Extract the (X, Y) coordinate from the center of the cell holding the provided text.  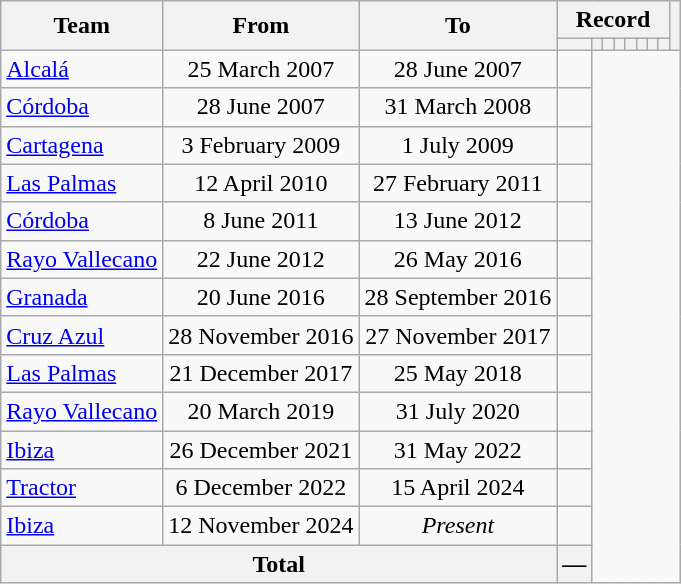
25 March 2007 (261, 69)
1 July 2009 (458, 145)
Cruz Azul (82, 335)
28 November 2016 (261, 335)
22 June 2012 (261, 259)
20 June 2016 (261, 297)
Team (82, 26)
31 May 2022 (458, 449)
31 July 2020 (458, 411)
31 March 2008 (458, 107)
8 June 2011 (261, 221)
21 December 2017 (261, 373)
15 April 2024 (458, 488)
28 September 2016 (458, 297)
26 May 2016 (458, 259)
From (261, 26)
Total (279, 564)
12 November 2024 (261, 526)
12 April 2010 (261, 183)
3 February 2009 (261, 145)
Tractor (82, 488)
25 May 2018 (458, 373)
27 November 2017 (458, 335)
26 December 2021 (261, 449)
Alcalá (82, 69)
Present (458, 526)
— (574, 564)
13 June 2012 (458, 221)
20 March 2019 (261, 411)
6 December 2022 (261, 488)
Cartagena (82, 145)
Granada (82, 297)
27 February 2011 (458, 183)
To (458, 26)
Record (613, 20)
